Output the [x, y] coordinate of the center of the cell containing the given text.  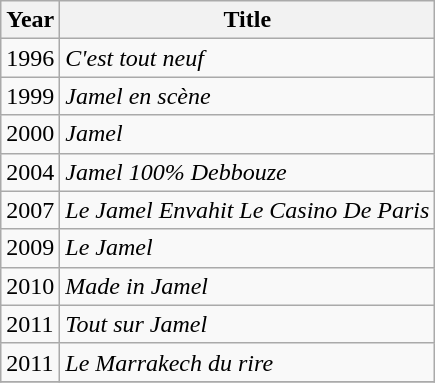
2007 [30, 210]
2010 [30, 286]
C'est tout neuf [248, 58]
Le Marrakech du rire [248, 362]
Jamel en scène [248, 96]
2000 [30, 134]
Le Jamel [248, 248]
1999 [30, 96]
Title [248, 20]
2009 [30, 248]
Jamel [248, 134]
2004 [30, 172]
Le Jamel Envahit Le Casino De Paris [248, 210]
Year [30, 20]
1996 [30, 58]
Made in Jamel [248, 286]
Jamel 100% Debbouze [248, 172]
Tout sur Jamel [248, 324]
